Return [X, Y] of the center of cell containing provided text 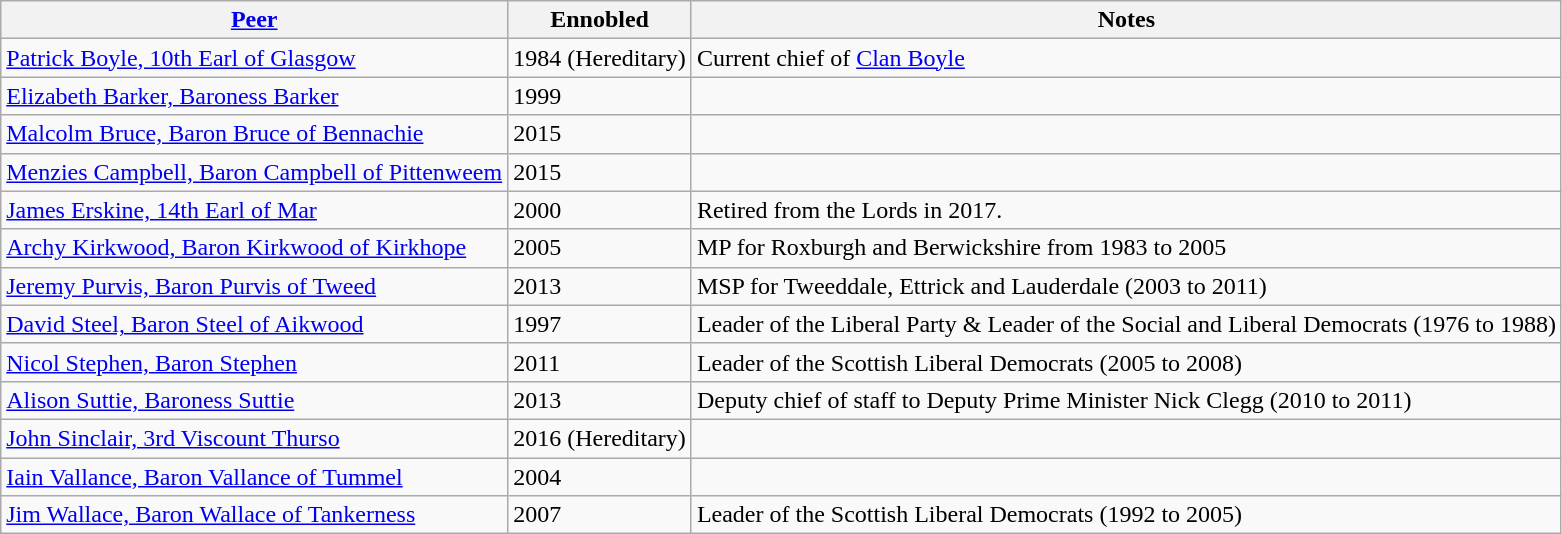
Ennobled [600, 20]
1999 [600, 96]
Leader of the Scottish Liberal Democrats (1992 to 2005) [1126, 515]
2016 (Hereditary) [600, 438]
Peer [254, 20]
2000 [600, 210]
2005 [600, 248]
Patrick Boyle, 10th Earl of Glasgow [254, 58]
Malcolm Bruce, Baron Bruce of Bennachie [254, 134]
Leader of the Liberal Party & Leader of the Social and Liberal Democrats (1976 to 1988) [1126, 324]
Alison Suttie, Baroness Suttie [254, 400]
2011 [600, 362]
Retired from the Lords in 2017. [1126, 210]
Leader of the Scottish Liberal Democrats (2005 to 2008) [1126, 362]
Menzies Campbell, Baron Campbell of Pittenweem [254, 172]
Jeremy Purvis, Baron Purvis of Tweed [254, 286]
Current chief of Clan Boyle [1126, 58]
Iain Vallance, Baron Vallance of Tummel [254, 477]
MP for Roxburgh and Berwickshire from 1983 to 2005 [1126, 248]
2007 [600, 515]
1984 (Hereditary) [600, 58]
Nicol Stephen, Baron Stephen [254, 362]
John Sinclair, 3rd Viscount Thurso [254, 438]
Archy Kirkwood, Baron Kirkwood of Kirkhope [254, 248]
1997 [600, 324]
2004 [600, 477]
MSP for Tweeddale, Ettrick and Lauderdale (2003 to 2011) [1126, 286]
Notes [1126, 20]
Elizabeth Barker, Baroness Barker [254, 96]
James Erskine, 14th Earl of Mar [254, 210]
Deputy chief of staff to Deputy Prime Minister Nick Clegg (2010 to 2011) [1126, 400]
David Steel, Baron Steel of Aikwood [254, 324]
Jim Wallace, Baron Wallace of Tankerness [254, 515]
